Extract the (x, y) coordinate from the center of the cell holding the provided text.  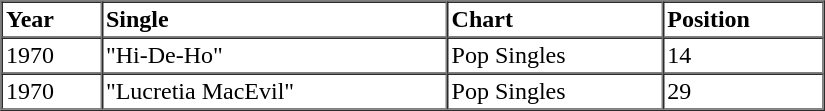
14 (744, 56)
29 (744, 92)
Chart (555, 20)
"Lucretia MacEvil" (274, 92)
Single (274, 20)
"Hi-De-Ho" (274, 56)
Year (52, 20)
Position (744, 20)
